Detect which cell encompasses the target text, then output its (X, Y) center coordinate. 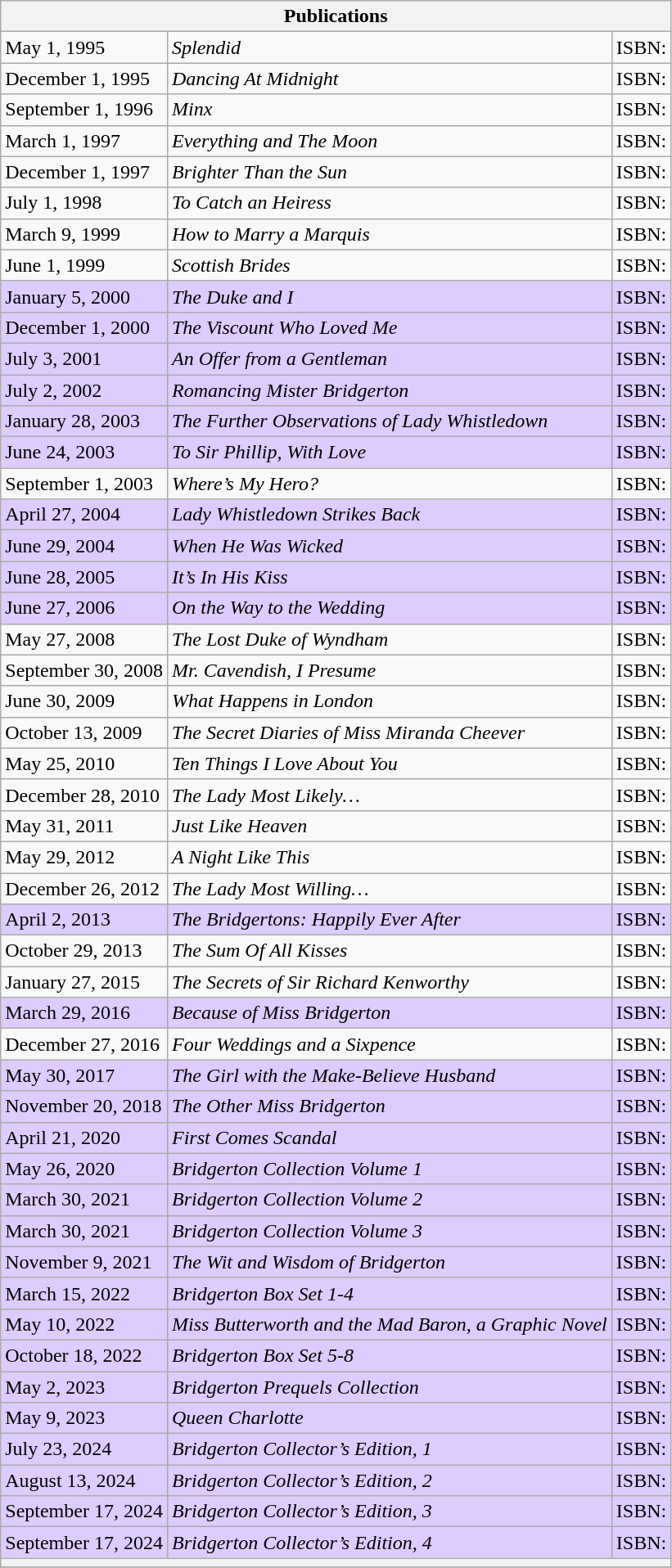
Bridgerton Collector’s Edition, 2 (390, 1480)
November 9, 2021 (84, 1262)
Dancing At Midnight (390, 79)
December 28, 2010 (84, 795)
The Duke and I (390, 296)
May 29, 2012 (84, 857)
Bridgerton Collection Volume 3 (390, 1231)
May 26, 2020 (84, 1169)
The Secret Diaries of Miss Miranda Cheever (390, 732)
July 3, 2001 (84, 358)
December 1, 1997 (84, 172)
December 1, 2000 (84, 327)
Splendid (390, 47)
Queen Charlotte (390, 1418)
Ten Things I Love About You (390, 764)
The Other Miss Bridgerton (390, 1106)
May 2, 2023 (84, 1387)
July 1, 1998 (84, 203)
Scottish Brides (390, 265)
June 27, 2006 (84, 608)
To Catch an Heiress (390, 203)
The Secrets of Sir Richard Kenworthy (390, 982)
October 13, 2009 (84, 732)
Everything and The Moon (390, 141)
The Lady Most Willing… (390, 888)
September 1, 2003 (84, 484)
July 2, 2002 (84, 390)
Miss Butterworth and the Mad Baron, a Graphic Novel (390, 1324)
March 15, 2022 (84, 1293)
December 1, 1995 (84, 79)
June 1, 1999 (84, 265)
Four Weddings and a Sixpence (390, 1044)
September 1, 1996 (84, 110)
The Bridgertons: Happily Ever After (390, 920)
June 24, 2003 (84, 453)
The Viscount Who Loved Me (390, 327)
Minx (390, 110)
What Happens in London (390, 701)
January 5, 2000 (84, 296)
May 25, 2010 (84, 764)
When He Was Wicked (390, 546)
Bridgerton Collector’s Edition, 4 (390, 1543)
Mr. Cavendish, I Presume (390, 670)
October 29, 2013 (84, 951)
Bridgerton Collector’s Edition, 1 (390, 1449)
It’s In His Kiss (390, 577)
April 2, 2013 (84, 920)
The Wit and Wisdom of Bridgerton (390, 1262)
The Sum Of All Kisses (390, 951)
August 13, 2024 (84, 1480)
May 9, 2023 (84, 1418)
November 20, 2018 (84, 1106)
May 10, 2022 (84, 1324)
An Offer from a Gentleman (390, 358)
Bridgerton Box Set 5-8 (390, 1355)
July 23, 2024 (84, 1449)
May 30, 2017 (84, 1075)
On the Way to the Wedding (390, 608)
Where’s My Hero? (390, 484)
December 27, 2016 (84, 1044)
First Comes Scandal (390, 1138)
December 26, 2012 (84, 888)
May 31, 2011 (84, 826)
The Further Observations of Lady Whistledown (390, 421)
How to Marry a Marquis (390, 234)
May 27, 2008 (84, 639)
April 21, 2020 (84, 1138)
March 9, 1999 (84, 234)
Brighter Than the Sun (390, 172)
Just Like Heaven (390, 826)
Bridgerton Collector’s Edition, 3 (390, 1512)
April 27, 2004 (84, 515)
January 27, 2015 (84, 982)
A Night Like This (390, 857)
January 28, 2003 (84, 421)
Lady Whistledown Strikes Back (390, 515)
Romancing Mister Bridgerton (390, 390)
Publications (336, 16)
June 28, 2005 (84, 577)
The Girl with the Make-Believe Husband (390, 1075)
Bridgerton Box Set 1-4 (390, 1293)
The Lady Most Likely… (390, 795)
To Sir Phillip, With Love (390, 453)
March 1, 1997 (84, 141)
Bridgerton Prequels Collection (390, 1387)
Bridgerton Collection Volume 2 (390, 1200)
September 30, 2008 (84, 670)
The Lost Duke of Wyndham (390, 639)
March 29, 2016 (84, 1013)
October 18, 2022 (84, 1355)
Bridgerton Collection Volume 1 (390, 1169)
June 30, 2009 (84, 701)
Because of Miss Bridgerton (390, 1013)
May 1, 1995 (84, 47)
June 29, 2004 (84, 546)
